Identify which cell holds the provided text, then report its (x, y) central coordinate. 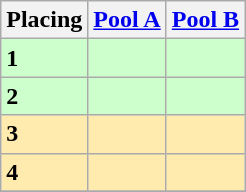
2 (44, 96)
4 (44, 172)
1 (44, 58)
Pool B (205, 20)
Pool A (127, 20)
Placing (44, 20)
3 (44, 134)
